From the cell containing the given text, extract its center point as [x, y] coordinate. 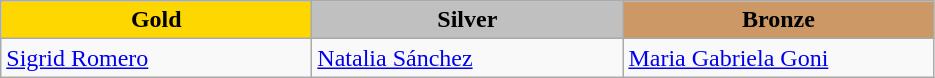
Silver [468, 20]
Sigrid Romero [156, 58]
Maria Gabriela Goni [778, 58]
Bronze [778, 20]
Natalia Sánchez [468, 58]
Gold [156, 20]
